Provide the (x, y) coordinate of the cell's center where the given text is located.  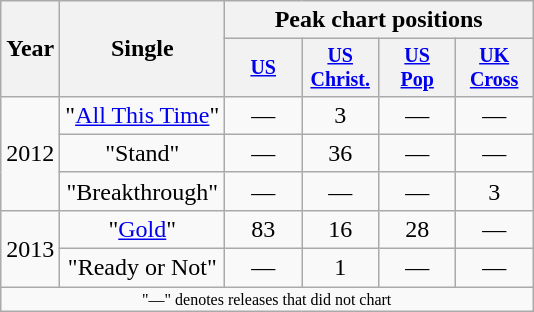
"All This Time" (142, 115)
Single (142, 49)
UKCross (494, 68)
36 (340, 153)
US (264, 68)
28 (418, 229)
1 (340, 268)
"—" denotes releases that did not chart (267, 299)
2013 (30, 248)
USPop (418, 68)
16 (340, 229)
USChrist. (340, 68)
2012 (30, 153)
Year (30, 49)
"Breakthrough" (142, 191)
83 (264, 229)
"Ready or Not" (142, 268)
"Gold" (142, 229)
"Stand" (142, 153)
Peak chart positions (379, 20)
